Determine the [x, y] coordinate at the center of the cell enclosing the given text.  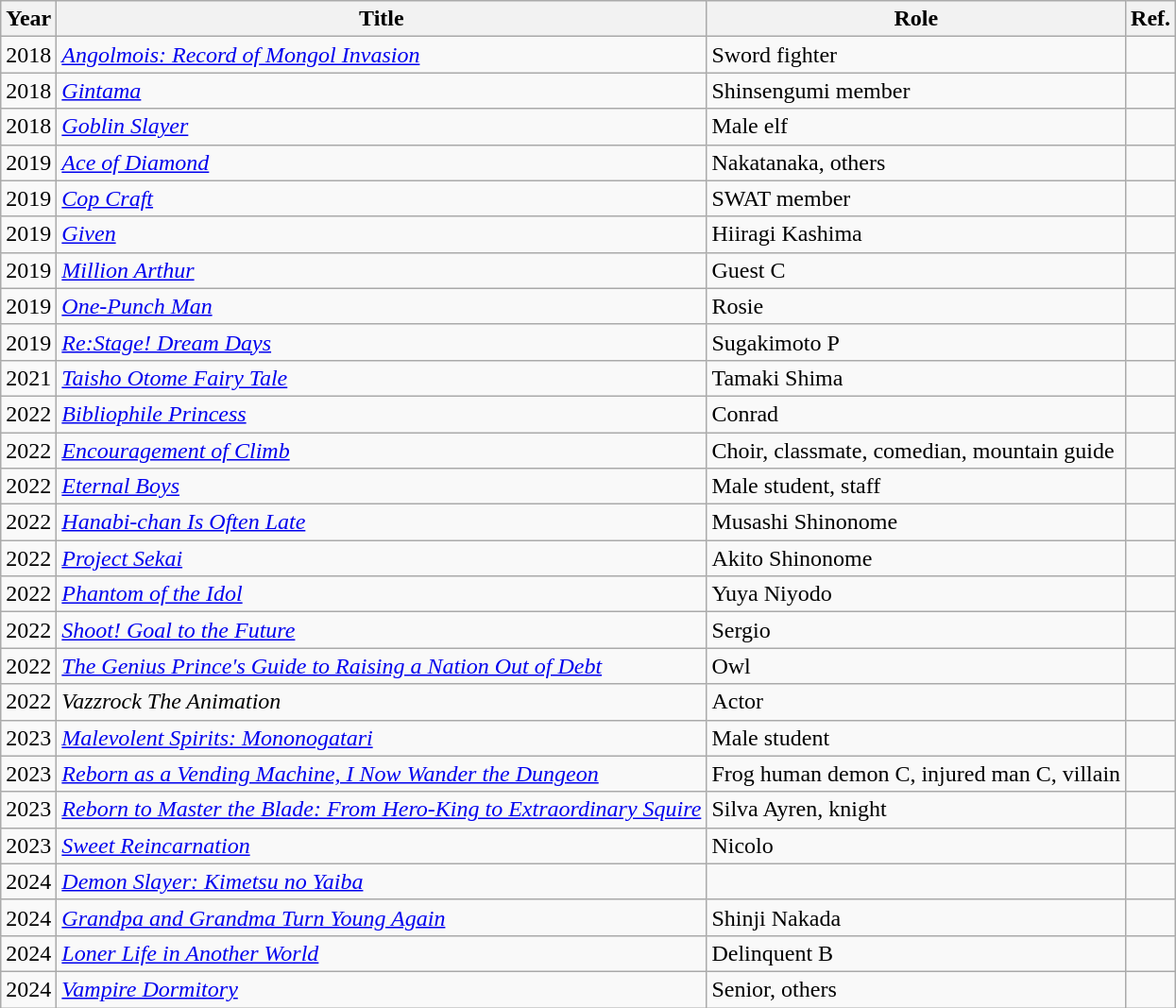
Shinji Nakada [916, 917]
Hiiragi Kashima [916, 234]
Ref. [1150, 19]
SWAT member [916, 198]
Project Sekai [382, 558]
Vampire Dormitory [382, 989]
Malevolent Spirits: Mononogatari [382, 738]
Sword fighter [916, 55]
One-Punch Man [382, 306]
Senior, others [916, 989]
Grandpa and Grandma Turn Young Again [382, 917]
Frog human demon C, injured man C, villain [916, 774]
Title [382, 19]
Phantom of the Idol [382, 594]
Guest C [916, 270]
Sergio [916, 630]
Shoot! Goal to the Future [382, 630]
Rosie [916, 306]
Male elf [916, 127]
Hanabi-chan Is Often Late [382, 522]
Goblin Slayer [382, 127]
Nicolo [916, 846]
Bibliophile Princess [382, 414]
Eternal Boys [382, 487]
Conrad [916, 414]
Sweet Reincarnation [382, 846]
Owl [916, 666]
Akito Shinonome [916, 558]
Shinsengumi member [916, 91]
Reborn to Master the Blade: From Hero-King to Extraordinary Squire [382, 810]
Reborn as a Vending Machine, I Now Wander the Dungeon [382, 774]
Role [916, 19]
Choir, classmate, comedian, mountain guide [916, 451]
Tamaki Shima [916, 378]
Cop Craft [382, 198]
Vazzrock The Animation [382, 702]
Angolmois: Record of Mongol Invasion [382, 55]
Actor [916, 702]
Sugakimoto P [916, 342]
Silva Ayren, knight [916, 810]
Nakatanaka, others [916, 162]
Delinquent B [916, 953]
Encouragement of Climb [382, 451]
Year [28, 19]
Taisho Otome Fairy Tale [382, 378]
The Genius Prince's Guide to Raising a Nation Out of Debt [382, 666]
Male student [916, 738]
2021 [28, 378]
Yuya Niyodo [916, 594]
Loner Life in Another World [382, 953]
Ace of Diamond [382, 162]
Musashi Shinonome [916, 522]
Demon Slayer: Kimetsu no Yaiba [382, 881]
Male student, staff [916, 487]
Gintama [382, 91]
Re:Stage! Dream Days [382, 342]
Million Arthur [382, 270]
Given [382, 234]
